Locate the cell with the specified text and output its (X, Y) center coordinate. 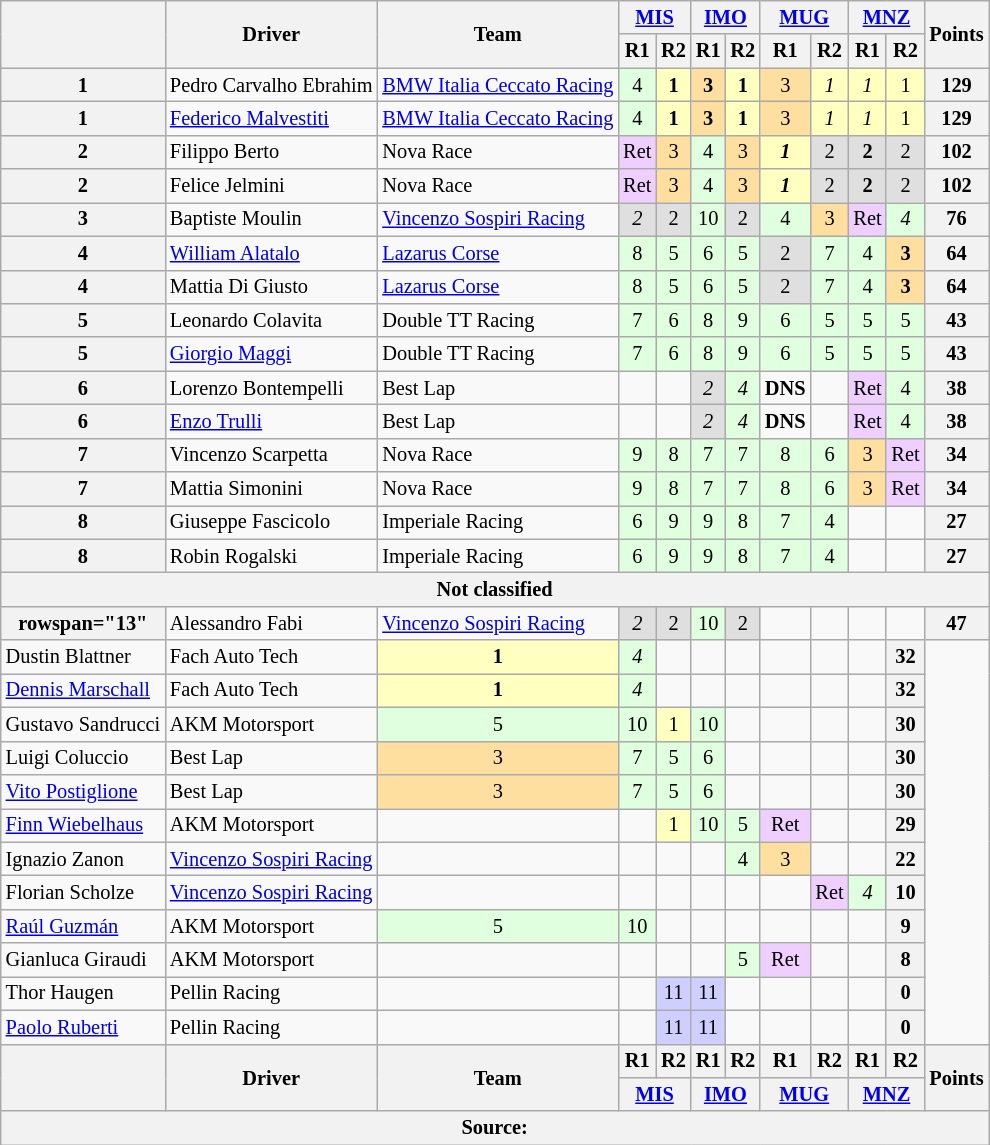
Pedro Carvalho Ebrahim (271, 85)
47 (956, 623)
Giuseppe Fascicolo (271, 522)
Mattia Simonini (271, 489)
William Alatalo (271, 253)
Luigi Coluccio (83, 758)
Baptiste Moulin (271, 219)
Gianluca Giraudi (83, 960)
Not classified (495, 589)
Dustin Blattner (83, 657)
Vincenzo Scarpetta (271, 455)
Source: (495, 1128)
Filippo Berto (271, 152)
Florian Scholze (83, 892)
rowspan="13" (83, 623)
Lorenzo Bontempelli (271, 388)
Raúl Guzmán (83, 926)
76 (956, 219)
Leonardo Colavita (271, 320)
Felice Jelmini (271, 186)
Dennis Marschall (83, 690)
Giorgio Maggi (271, 354)
Enzo Trulli (271, 421)
Paolo Ruberti (83, 1027)
29 (905, 825)
Gustavo Sandrucci (83, 724)
Alessandro Fabi (271, 623)
Finn Wiebelhaus (83, 825)
Ignazio Zanon (83, 859)
Robin Rogalski (271, 556)
Mattia Di Giusto (271, 287)
Thor Haugen (83, 993)
22 (905, 859)
Vito Postiglione (83, 791)
Federico Malvestiti (271, 118)
